Return [x, y] of the center of cell containing provided text 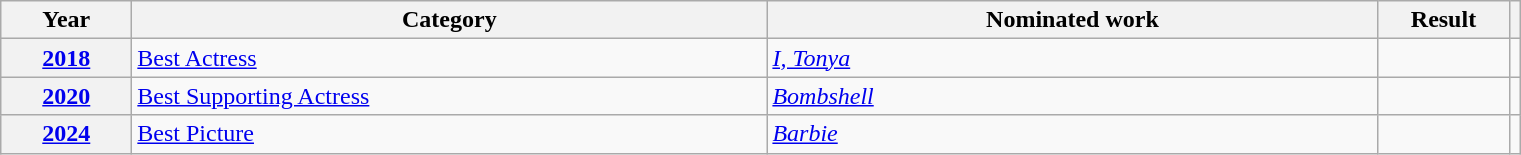
Best Supporting Actress [450, 96]
Best Actress [450, 58]
Category [450, 20]
2018 [66, 58]
Bombshell [1072, 96]
2024 [66, 134]
Nominated work [1072, 20]
Year [66, 20]
I, Tonya [1072, 58]
Barbie [1072, 134]
Result [1444, 20]
2020 [66, 96]
Best Picture [450, 134]
